Locate the cell with the specified text and output its (x, y) center coordinate. 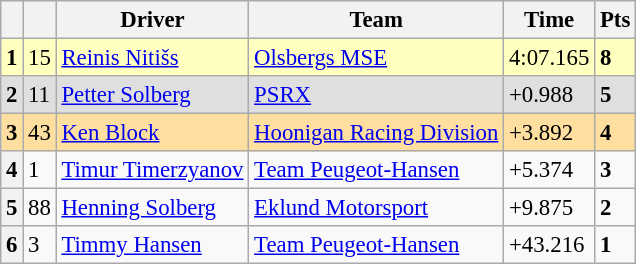
Driver (152, 20)
Petter Solberg (152, 95)
PSRX (376, 95)
Pts (616, 20)
Ken Block (152, 133)
Time (550, 20)
Hoonigan Racing Division (376, 133)
43 (40, 133)
6 (12, 245)
8 (616, 58)
Henning Solberg (152, 208)
15 (40, 58)
11 (40, 95)
+43.216 (550, 245)
Reinis Nitišs (152, 58)
+9.875 (550, 208)
+5.374 (550, 170)
88 (40, 208)
Olsbergs MSE (376, 58)
Eklund Motorsport (376, 208)
Team (376, 20)
+3.892 (550, 133)
4:07.165 (550, 58)
Timur Timerzyanov (152, 170)
+0.988 (550, 95)
Timmy Hansen (152, 245)
